Provide the (X, Y) coordinate of the cell's center where the given text is located.  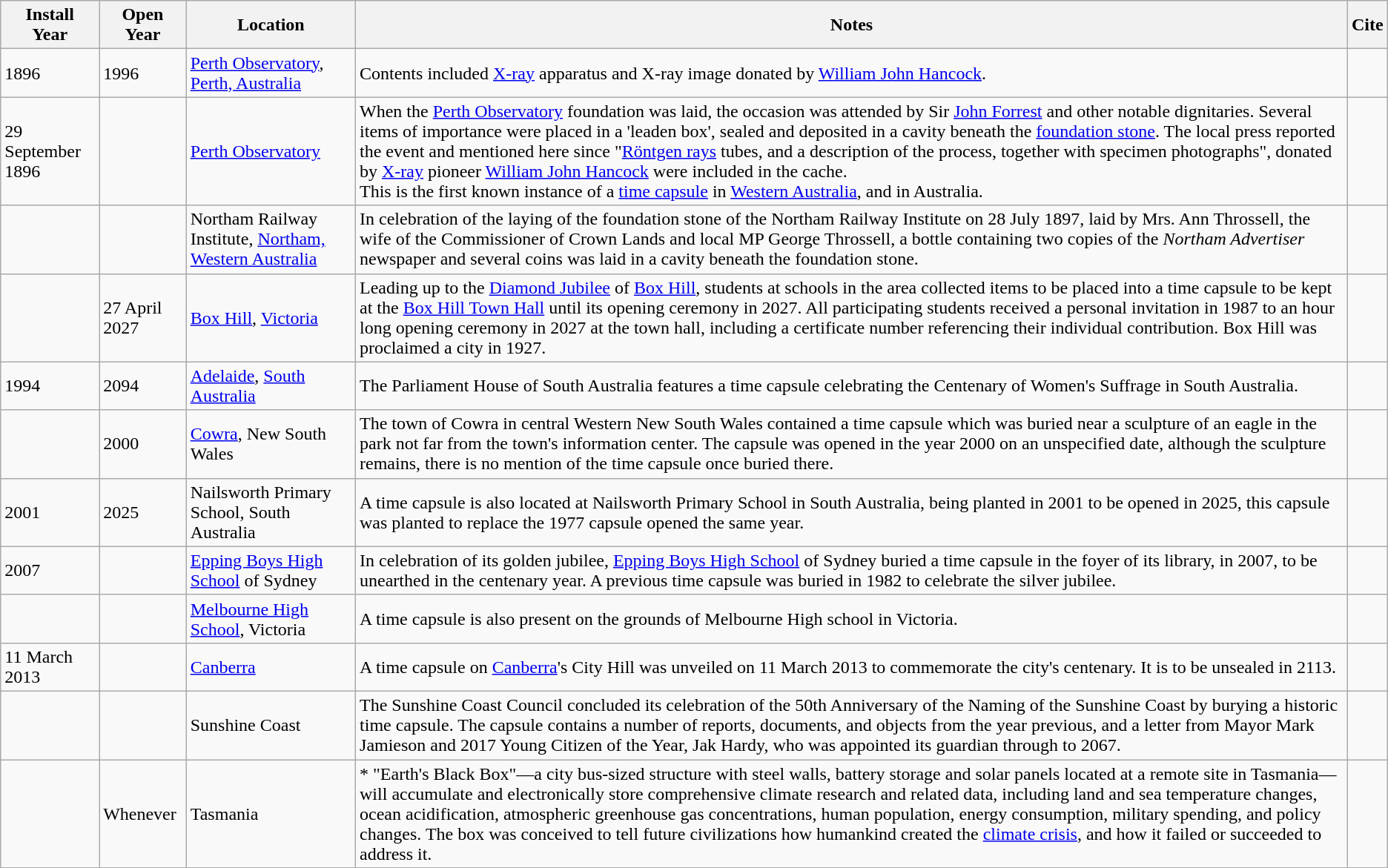
2025 (143, 512)
Location (271, 25)
2000 (143, 444)
A time capsule on Canberra's City Hill was unveiled on 11 March 2013 to commemorate the city's centenary. It is to be unsealed in 2113. (852, 667)
2094 (143, 385)
1996 (143, 73)
11 March 2013 (50, 667)
1896 (50, 73)
Canberra (271, 667)
Adelaide, South Australia (271, 385)
Whenever (143, 813)
Perth Observatory (271, 151)
29 September 1896 (50, 151)
Cite (1367, 25)
The Parliament House of South Australia features a time capsule celebrating the Centenary of Women's Suffrage in South Australia. (852, 385)
Contents included X-ray apparatus and X-ray image donated by William John Hancock. (852, 73)
Perth Observatory, Perth, Australia (271, 73)
Box Hill, Victoria (271, 317)
27 April 2027 (143, 317)
A time capsule is also present on the grounds of Melbourne High school in Victoria. (852, 618)
Nailsworth Primary School, South Australia (271, 512)
1994 (50, 385)
Cowra, New South Wales (271, 444)
Notes (852, 25)
2001 (50, 512)
InstallYear (50, 25)
Sunshine Coast (271, 725)
Northam Railway Institute, Northam, Western Australia (271, 239)
OpenYear (143, 25)
Melbourne High School, Victoria (271, 618)
2007 (50, 571)
Tasmania (271, 813)
Epping Boys High School of Sydney (271, 571)
